Find where the given text appears and provide that cell's center as (x, y) coordinate. 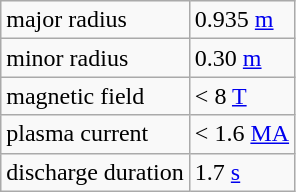
discharge duration (96, 172)
magnetic field (96, 96)
0.935 m (242, 20)
0.30 m (242, 58)
minor radius (96, 58)
1.7 s (242, 172)
< 8 T (242, 96)
plasma current (96, 134)
major radius (96, 20)
< 1.6 MA (242, 134)
